Output the (x, y) coordinate of the center of the cell containing the given text.  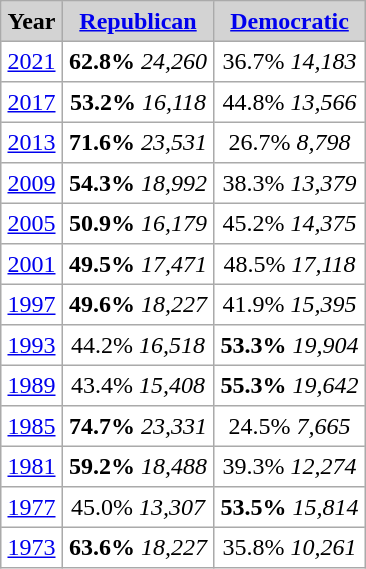
1993 (32, 345)
2017 (32, 102)
41.9% 15,395 (290, 304)
39.3% 12,274 (290, 466)
71.6% 23,531 (138, 142)
59.2% 18,488 (138, 466)
53.5% 15,814 (290, 507)
26.7% 8,798 (290, 142)
2001 (32, 264)
35.8% 10,261 (290, 547)
48.5% 17,118 (290, 264)
43.4% 15,408 (138, 385)
1977 (32, 507)
49.6% 18,227 (138, 304)
2021 (32, 61)
45.0% 13,307 (138, 507)
63.6% 18,227 (138, 547)
49.5% 17,471 (138, 264)
53.2% 16,118 (138, 102)
44.8% 13,566 (290, 102)
45.2% 14,375 (290, 223)
2005 (32, 223)
Republican (138, 21)
54.3% 18,992 (138, 183)
1973 (32, 547)
24.5% 7,665 (290, 426)
Year (32, 21)
55.3% 19,642 (290, 385)
50.9% 16,179 (138, 223)
38.3% 13,379 (290, 183)
36.7% 14,183 (290, 61)
2013 (32, 142)
62.8% 24,260 (138, 61)
1997 (32, 304)
44.2% 16,518 (138, 345)
1981 (32, 466)
2009 (32, 183)
1989 (32, 385)
1985 (32, 426)
53.3% 19,904 (290, 345)
Democratic (290, 21)
74.7% 23,331 (138, 426)
